Detect which cell encompasses the target text, then output its [X, Y] center coordinate. 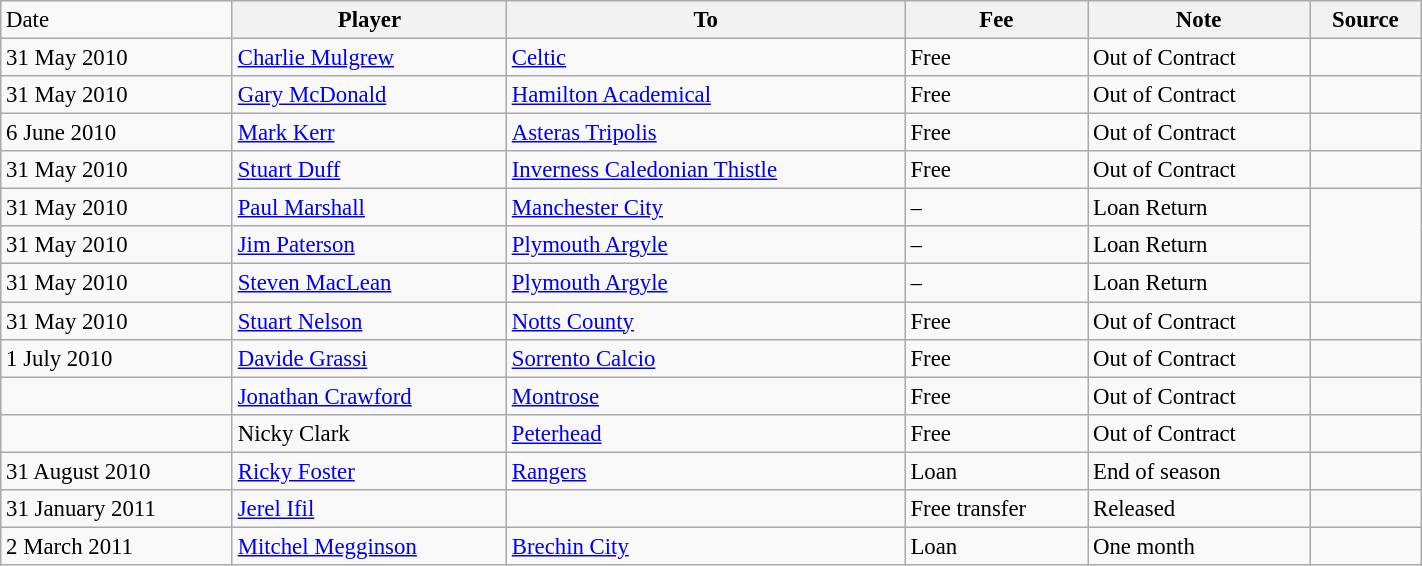
Asteras Tripolis [706, 133]
Mark Kerr [369, 133]
Source [1366, 20]
Stuart Duff [369, 170]
One month [1199, 546]
Celtic [706, 58]
Paul Marshall [369, 208]
Inverness Caledonian Thistle [706, 170]
Rangers [706, 471]
31 August 2010 [117, 471]
End of season [1199, 471]
Gary McDonald [369, 95]
Brechin City [706, 546]
Released [1199, 509]
Ricky Foster [369, 471]
1 July 2010 [117, 358]
Notts County [706, 321]
Montrose [706, 396]
Steven MacLean [369, 283]
Date [117, 20]
Charlie Mulgrew [369, 58]
Mitchel Megginson [369, 546]
Jonathan Crawford [369, 396]
2 March 2011 [117, 546]
Peterhead [706, 433]
Hamilton Academical [706, 95]
To [706, 20]
Nicky Clark [369, 433]
Manchester City [706, 208]
6 June 2010 [117, 133]
Jerel Ifil [369, 509]
Player [369, 20]
Note [1199, 20]
Davide Grassi [369, 358]
Sorrento Calcio [706, 358]
Free transfer [996, 509]
Stuart Nelson [369, 321]
Fee [996, 20]
31 January 2011 [117, 509]
Jim Paterson [369, 245]
